Extract the (x, y) coordinate from the center of the cell holding the provided text.  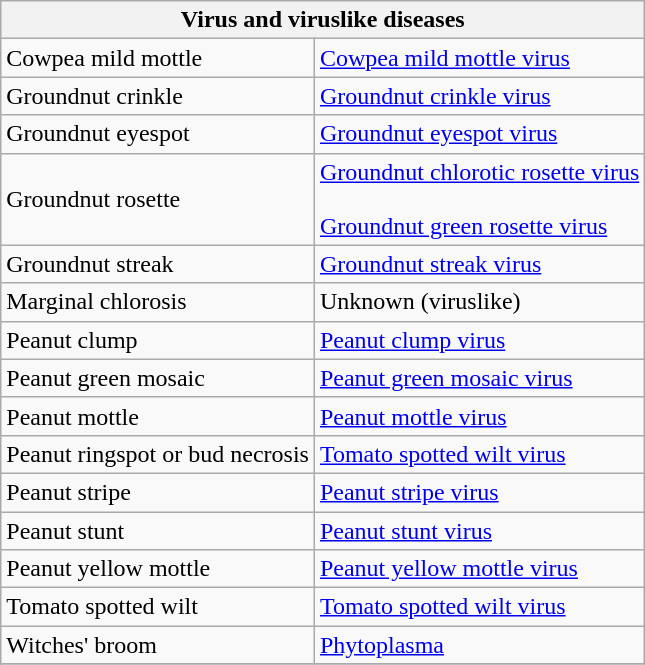
Peanut stripe (158, 492)
Groundnut crinkle virus (479, 96)
Peanut ringspot or bud necrosis (158, 454)
Peanut clump (158, 340)
Peanut yellow mottle virus (479, 569)
Cowpea mild mottle (158, 58)
Peanut mottle (158, 416)
Groundnut streak (158, 264)
Peanut mottle virus (479, 416)
Groundnut crinkle (158, 96)
Groundnut rosette (158, 199)
Peanut stunt virus (479, 531)
Marginal chlorosis (158, 302)
Peanut clump virus (479, 340)
Peanut stripe virus (479, 492)
Tomato spotted wilt (158, 607)
Groundnut streak virus (479, 264)
Unknown (viruslike) (479, 302)
Groundnut chlorotic rosette virus Groundnut green rosette virus (479, 199)
Peanut stunt (158, 531)
Peanut yellow mottle (158, 569)
Virus and viruslike diseases (323, 20)
Groundnut eyespot virus (479, 134)
Peanut green mosaic (158, 378)
Phytoplasma (479, 645)
Peanut green mosaic virus (479, 378)
Cowpea mild mottle virus (479, 58)
Witches' broom (158, 645)
Groundnut eyespot (158, 134)
